From the cell containing the given text, extract its center point as (x, y) coordinate. 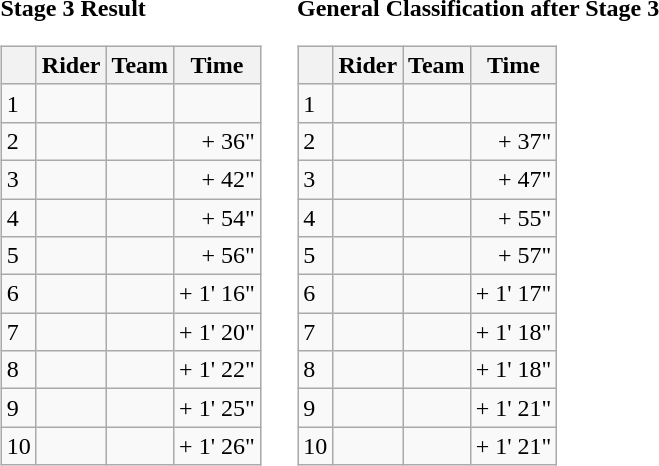
+ 1' 26" (218, 446)
+ 1' 22" (218, 370)
+ 1' 25" (218, 408)
+ 42" (218, 179)
+ 36" (218, 141)
+ 47" (514, 179)
+ 37" (514, 141)
+ 1' 20" (218, 332)
+ 56" (218, 256)
+ 1' 16" (218, 294)
+ 54" (218, 217)
+ 55" (514, 217)
+ 1' 17" (514, 294)
+ 57" (514, 256)
